Search for the cell housing the specified text and yield its (x, y) center coordinate. 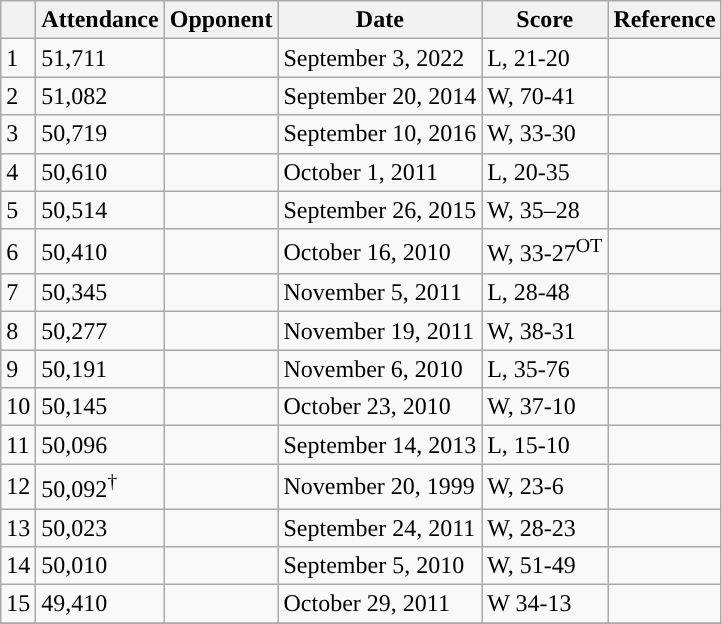
50,719 (100, 134)
W, 35–28 (545, 210)
W, 33-30 (545, 134)
Opponent (221, 20)
50,023 (100, 528)
October 23, 2010 (380, 407)
L, 35-76 (545, 369)
September 20, 2014 (380, 96)
September 24, 2011 (380, 528)
13 (18, 528)
4 (18, 172)
W, 28-23 (545, 528)
W, 70-41 (545, 96)
W, 23-6 (545, 486)
October 16, 2010 (380, 252)
11 (18, 445)
L, 21-20 (545, 58)
L, 15-10 (545, 445)
1 (18, 58)
14 (18, 566)
Attendance (100, 20)
50,345 (100, 293)
50,096 (100, 445)
L, 20-35 (545, 172)
September 26, 2015 (380, 210)
5 (18, 210)
7 (18, 293)
2 (18, 96)
November 19, 2011 (380, 331)
W, 37-10 (545, 407)
November 6, 2010 (380, 369)
8 (18, 331)
November 5, 2011 (380, 293)
50,092† (100, 486)
15 (18, 604)
51,711 (100, 58)
W, 51-49 (545, 566)
50,145 (100, 407)
10 (18, 407)
Reference (664, 20)
September 3, 2022 (380, 58)
Score (545, 20)
Date (380, 20)
September 14, 2013 (380, 445)
October 29, 2011 (380, 604)
November 20, 1999 (380, 486)
October 1, 2011 (380, 172)
50,191 (100, 369)
6 (18, 252)
50,410 (100, 252)
51,082 (100, 96)
50,010 (100, 566)
12 (18, 486)
50,610 (100, 172)
50,514 (100, 210)
49,410 (100, 604)
3 (18, 134)
W, 33-27OT (545, 252)
September 10, 2016 (380, 134)
W, 38-31 (545, 331)
9 (18, 369)
50,277 (100, 331)
W 34-13 (545, 604)
September 5, 2010 (380, 566)
L, 28-48 (545, 293)
